Provide the [x, y] coordinate of the cell's center where the given text is located.  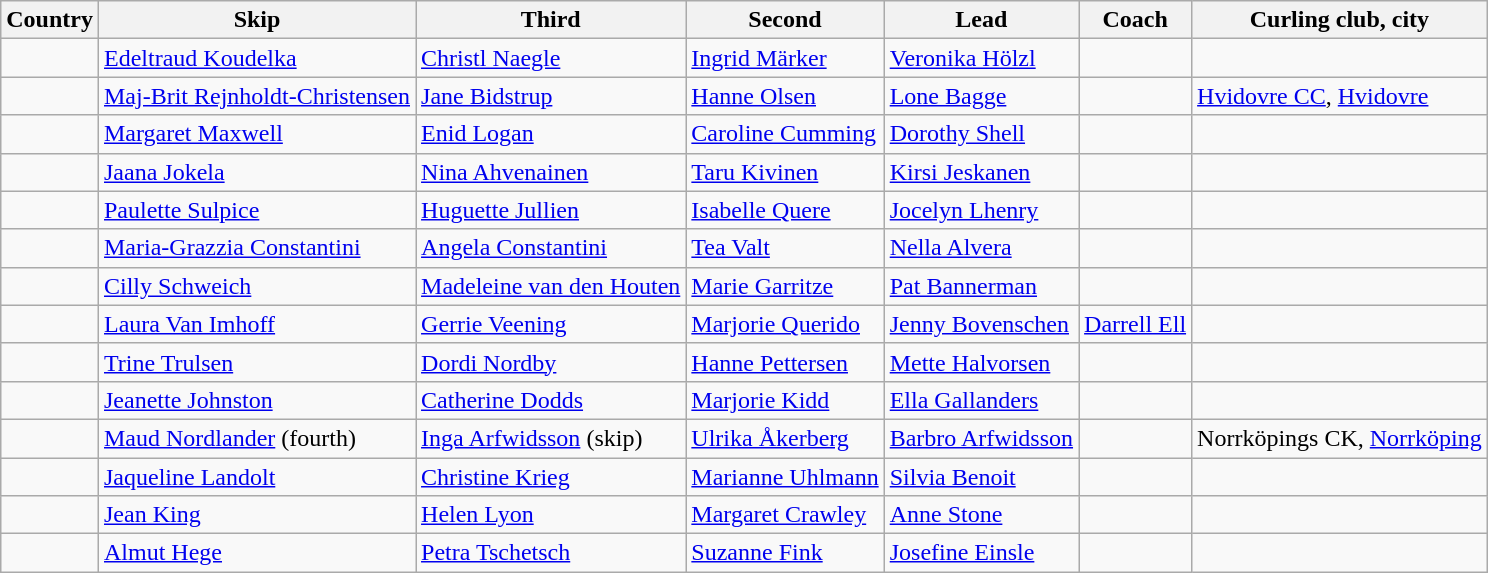
Christine Krieg [551, 477]
Jaqueline Landolt [256, 477]
Lead [981, 20]
Marie Garritze [785, 286]
Maria-Grazzia Constantini [256, 248]
Marianne Uhlmann [785, 477]
Darrell Ell [1136, 324]
Margaret Maxwell [256, 134]
Laura Van Imhoff [256, 324]
Jeanette Johnston [256, 400]
Maud Nordlander (fourth) [256, 438]
Jocelyn Lhenry [981, 210]
Trine Trulsen [256, 362]
Maj-Brit Rejnholdt-Christensen [256, 96]
Ulrika Åkerberg [785, 438]
Curling club, city [1340, 20]
Ella Gallanders [981, 400]
Inga Arfwidsson (skip) [551, 438]
Madeleine van den Houten [551, 286]
Paulette Sulpice [256, 210]
Dordi Nordby [551, 362]
Second [785, 20]
Nina Ahvenainen [551, 172]
Huguette Jullien [551, 210]
Isabelle Quere [785, 210]
Jenny Bovenschen [981, 324]
Jean King [256, 515]
Kirsi Jeskanen [981, 172]
Skip [256, 20]
Helen Lyon [551, 515]
Hanne Olsen [785, 96]
Enid Logan [551, 134]
Angela Constantini [551, 248]
Jane Bidstrup [551, 96]
Tea Valt [785, 248]
Suzanne Fink [785, 553]
Lone Bagge [981, 96]
Edeltraud Koudelka [256, 58]
Norrköpings CK, Norrköping [1340, 438]
Cilly Schweich [256, 286]
Marjorie Querido [785, 324]
Ingrid Märker [785, 58]
Veronika Hölzl [981, 58]
Catherine Dodds [551, 400]
Nella Alvera [981, 248]
Anne Stone [981, 515]
Marjorie Kidd [785, 400]
Country [50, 20]
Hvidovre CC, Hvidovre [1340, 96]
Caroline Cumming [785, 134]
Silvia Benoit [981, 477]
Gerrie Veening [551, 324]
Christl Naegle [551, 58]
Taru Kivinen [785, 172]
Margaret Crawley [785, 515]
Mette Halvorsen [981, 362]
Jaana Jokela [256, 172]
Hanne Pettersen [785, 362]
Almut Hege [256, 553]
Josefine Einsle [981, 553]
Petra Tschetsch [551, 553]
Dorothy Shell [981, 134]
Pat Bannerman [981, 286]
Barbro Arfwidsson [981, 438]
Coach [1136, 20]
Third [551, 20]
